Determine the (X, Y) coordinate at the center of the cell enclosing the given text.  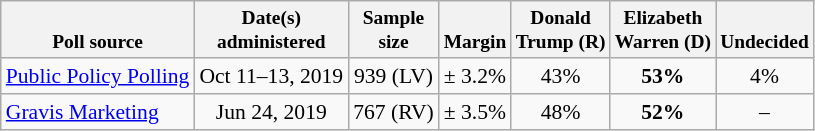
ElizabethWarren (D) (662, 30)
± 3.2% (475, 76)
43% (560, 76)
52% (662, 112)
± 3.5% (475, 112)
48% (560, 112)
Jun 24, 2019 (271, 112)
53% (662, 76)
Samplesize (394, 30)
DonaldTrump (R) (560, 30)
767 (RV) (394, 112)
Gravis Marketing (98, 112)
Undecided (765, 30)
Oct 11–13, 2019 (271, 76)
– (765, 112)
Margin (475, 30)
Public Policy Polling (98, 76)
939 (LV) (394, 76)
Date(s)administered (271, 30)
4% (765, 76)
Poll source (98, 30)
